Capture the cell that displays the provided text and extract its [x, y] central coordinate. 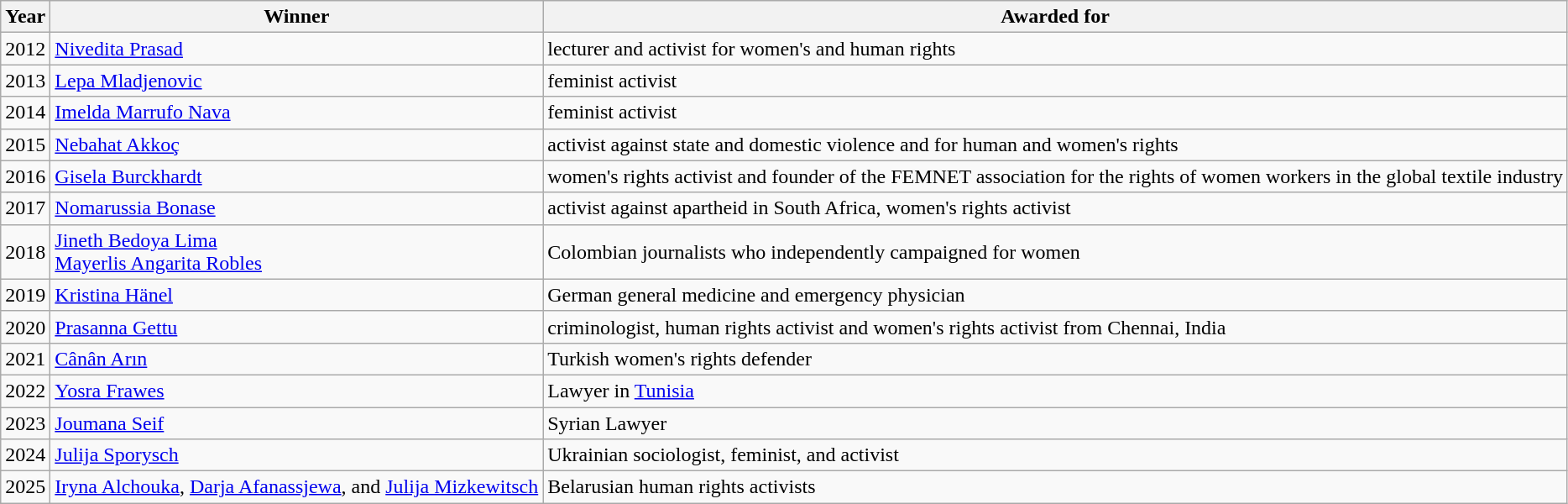
2012 [25, 49]
2019 [25, 295]
Prasanna Gettu [297, 327]
2023 [25, 423]
Turkish women's rights defender [1056, 359]
German general medicine and emergency physician [1056, 295]
Lepa Mladjenovic [297, 81]
Imelda Marrufo Nava [297, 113]
2013 [25, 81]
Lawyer in Tunisia [1056, 391]
2015 [25, 144]
activist against apartheid in South Africa, women's rights activist [1056, 208]
criminologist, human rights activist and women's rights activist from Chennai, India [1056, 327]
Winner [297, 17]
Colombian journalists who independently campaigned for women [1056, 252]
2025 [25, 487]
2014 [25, 113]
Gisela Burckhardt [297, 176]
2024 [25, 455]
Julija Sporysch [297, 455]
Nivedita Prasad [297, 49]
activist against state and domestic violence and for human and women's rights [1056, 144]
2021 [25, 359]
2018 [25, 252]
lecturer and activist for women's and human rights [1056, 49]
2016 [25, 176]
Kristina Hänel [297, 295]
women's rights activist and founder of the FEMNET association for the rights of women workers in the global textile industry [1056, 176]
2017 [25, 208]
Jineth Bedoya Lima Mayerlis Angarita Robles [297, 252]
Nomarussia Bonase [297, 208]
Year [25, 17]
Belarusian human rights activists [1056, 487]
Iryna Alchouka, Darja Afanassjewa, and Julija Mizkewitsch [297, 487]
Awarded for [1056, 17]
Yosra Frawes [297, 391]
Joumana Seif [297, 423]
2022 [25, 391]
Syrian Lawyer [1056, 423]
Ukrainian sociologist, feminist, and activist [1056, 455]
Nebahat Akkoç [297, 144]
Cânân Arın [297, 359]
2020 [25, 327]
